From the cell containing the given text, extract its center point as (x, y) coordinate. 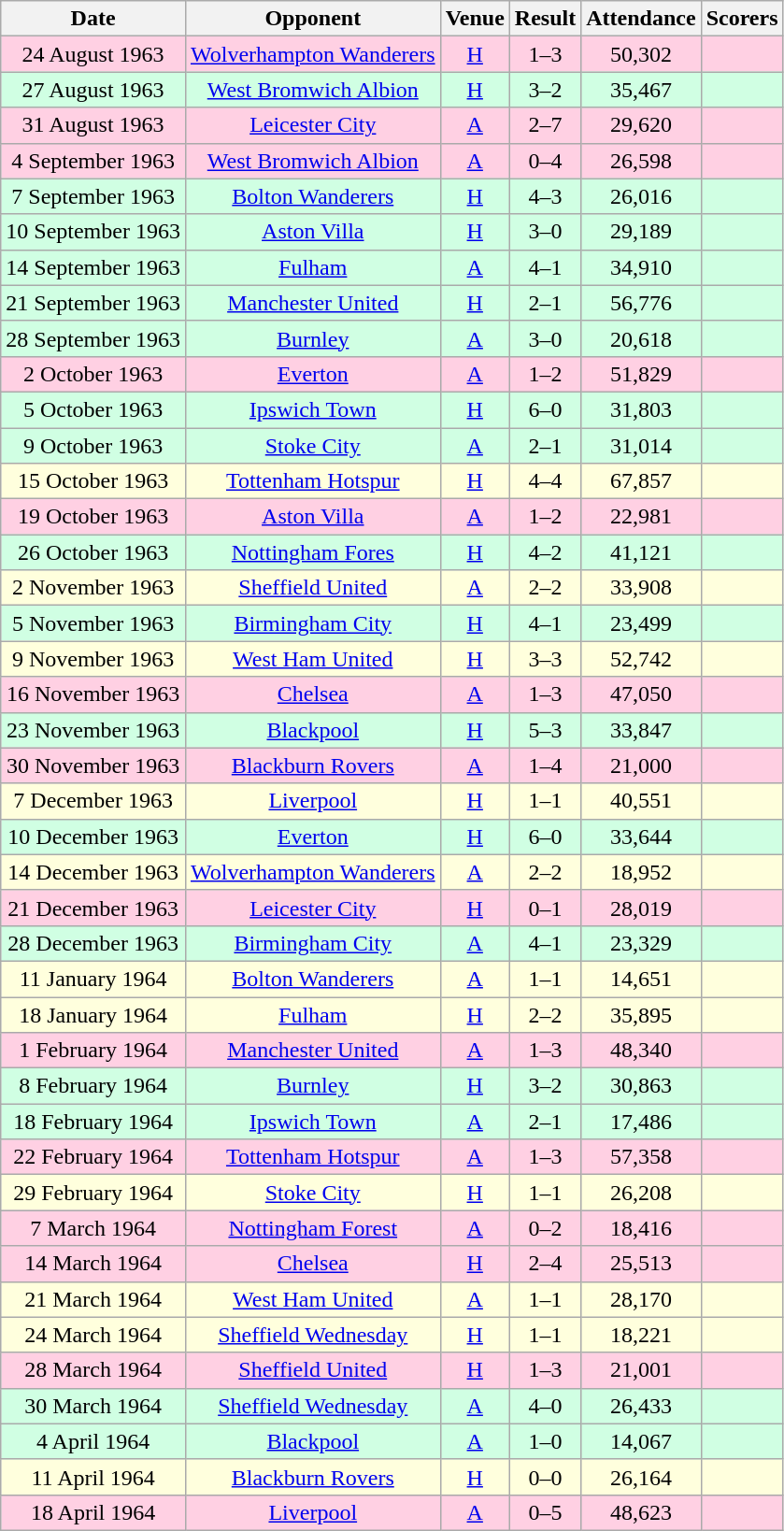
5 October 1963 (93, 409)
52,742 (641, 659)
9 October 1963 (93, 446)
28 September 1963 (93, 338)
28,019 (641, 908)
4–2 (545, 552)
18 February 1964 (93, 1122)
11 January 1964 (93, 979)
48,623 (641, 1512)
20,618 (641, 338)
30 March 1964 (93, 1406)
14 September 1963 (93, 267)
29,620 (641, 125)
21 December 1963 (93, 908)
28,170 (641, 1299)
0–0 (545, 1477)
51,829 (641, 374)
30 November 1963 (93, 765)
47,050 (641, 694)
14 December 1963 (93, 872)
41,121 (641, 552)
3–3 (545, 659)
18,416 (641, 1228)
11 April 1964 (93, 1477)
48,340 (641, 1051)
0–2 (545, 1228)
0–4 (545, 161)
22 February 1964 (93, 1157)
8 February 1964 (93, 1086)
2 November 1963 (93, 588)
4–0 (545, 1406)
27 August 1963 (93, 90)
21,000 (641, 765)
28 December 1963 (93, 943)
10 September 1963 (93, 232)
Attendance (641, 19)
14,067 (641, 1441)
26,433 (641, 1406)
18,221 (641, 1335)
4 April 1964 (93, 1441)
Result (545, 19)
21 September 1963 (93, 303)
40,551 (641, 801)
29,189 (641, 232)
31,014 (641, 446)
Date (93, 19)
4–4 (545, 481)
56,776 (641, 303)
67,857 (641, 481)
21,001 (641, 1370)
14,651 (641, 979)
2 October 1963 (93, 374)
15 October 1963 (93, 481)
Venue (475, 19)
1–0 (545, 1441)
25,513 (641, 1264)
Nottingham Fores (312, 552)
19 October 1963 (93, 517)
Nottingham Forest (312, 1228)
34,910 (641, 267)
26,016 (641, 196)
57,358 (641, 1157)
1 February 1964 (93, 1051)
17,486 (641, 1122)
31 August 1963 (93, 125)
18,952 (641, 872)
24 August 1963 (93, 54)
1–4 (545, 765)
29 February 1964 (93, 1193)
2–7 (545, 125)
28 March 1964 (93, 1370)
26,208 (641, 1193)
24 March 1964 (93, 1335)
31,803 (641, 409)
7 December 1963 (93, 801)
Scorers (742, 19)
33,847 (641, 730)
35,895 (641, 1014)
21 March 1964 (93, 1299)
33,644 (641, 837)
7 September 1963 (93, 196)
10 December 1963 (93, 837)
2–4 (545, 1264)
14 March 1964 (93, 1264)
50,302 (641, 54)
5 November 1963 (93, 623)
0–1 (545, 908)
35,467 (641, 90)
18 April 1964 (93, 1512)
4–3 (545, 196)
0–5 (545, 1512)
33,908 (641, 588)
Opponent (312, 19)
23,499 (641, 623)
9 November 1963 (93, 659)
7 March 1964 (93, 1228)
5–3 (545, 730)
30,863 (641, 1086)
18 January 1964 (93, 1014)
23 November 1963 (93, 730)
22,981 (641, 517)
26 October 1963 (93, 552)
23,329 (641, 943)
26,598 (641, 161)
26,164 (641, 1477)
4 September 1963 (93, 161)
16 November 1963 (93, 694)
